Scan for the cell matching the given text and deliver its [X, Y] coordinate at center. 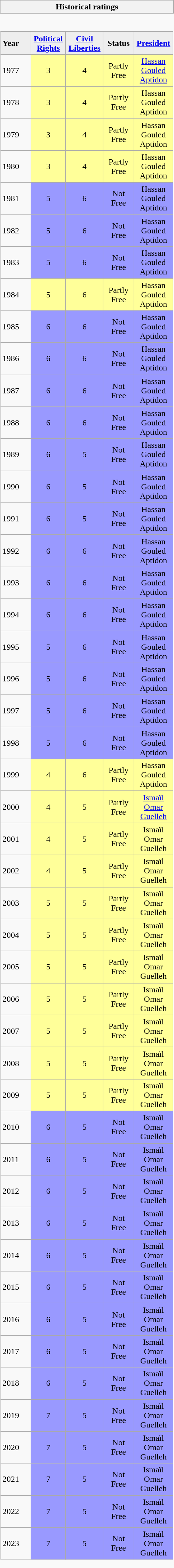
1983 [16, 263]
2020 [16, 1447]
1999 [16, 775]
1991 [16, 519]
2001 [16, 839]
2008 [16, 1063]
President [153, 43]
Status [118, 43]
1996 [16, 679]
2013 [16, 1223]
2017 [16, 1351]
1987 [16, 391]
1982 [16, 231]
1980 [16, 167]
1984 [16, 295]
2005 [16, 967]
2002 [16, 871]
1993 [16, 583]
1989 [16, 455]
2021 [16, 1479]
1978 [16, 102]
2019 [16, 1415]
1998 [16, 743]
Civil Liberties [85, 43]
2023 [16, 1543]
1997 [16, 711]
2004 [16, 935]
2014 [16, 1255]
1977 [16, 70]
1990 [16, 487]
1988 [16, 423]
2006 [16, 999]
1995 [16, 647]
2018 [16, 1383]
1994 [16, 615]
2009 [16, 1095]
1992 [16, 551]
1986 [16, 359]
1985 [16, 327]
2000 [16, 807]
2003 [16, 903]
2016 [16, 1319]
1981 [16, 199]
Historical ratings [87, 7]
2015 [16, 1287]
2007 [16, 1031]
2012 [16, 1191]
2011 [16, 1159]
Year [16, 43]
2010 [16, 1127]
Political Rights [48, 43]
1979 [16, 134]
2022 [16, 1511]
